Identify which cell holds the provided text, then report its [x, y] central coordinate. 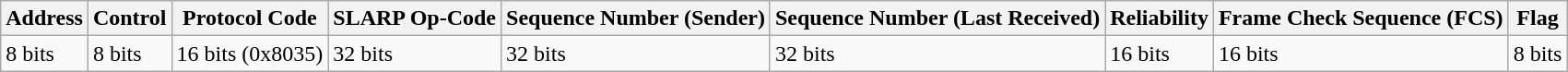
Sequence Number (Last Received) [937, 18]
Control [129, 18]
Frame Check Sequence (FCS) [1361, 18]
SLARP Op-Code [415, 18]
Reliability [1160, 18]
Sequence Number (Sender) [636, 18]
16 bits (0x8035) [250, 54]
Protocol Code [250, 18]
Address [44, 18]
Flag [1538, 18]
